Capture the cell that displays the provided text and extract its [X, Y] central coordinate. 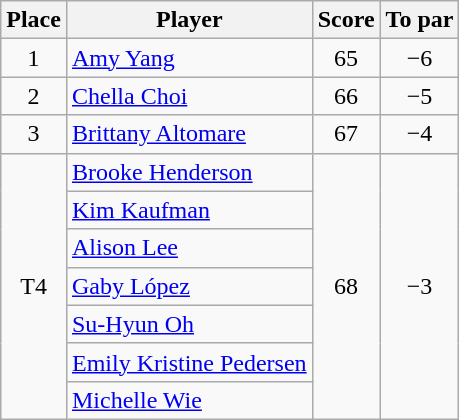
1 [34, 58]
2 [34, 96]
T4 [34, 286]
Michelle Wie [189, 400]
Chella Choi [189, 96]
−6 [420, 58]
3 [34, 134]
Amy Yang [189, 58]
Score [346, 20]
−3 [420, 286]
Player [189, 20]
Place [34, 20]
67 [346, 134]
Alison Lee [189, 248]
Brittany Altomare [189, 134]
Emily Kristine Pedersen [189, 362]
Brooke Henderson [189, 172]
Gaby López [189, 286]
68 [346, 286]
−4 [420, 134]
−5 [420, 96]
Kim Kaufman [189, 210]
To par [420, 20]
65 [346, 58]
Su-Hyun Oh [189, 324]
66 [346, 96]
